Locate the cell with the specified text and output its (X, Y) center coordinate. 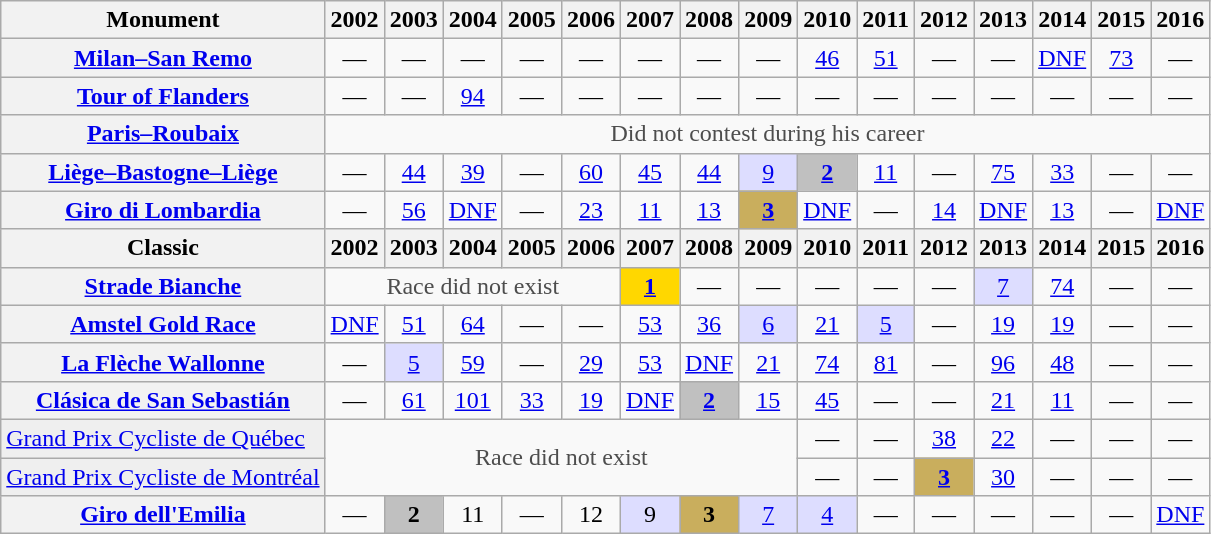
46 (828, 58)
12 (590, 515)
Tour of Flanders (163, 96)
94 (472, 96)
23 (590, 210)
Milan–San Remo (163, 58)
Amstel Gold Race (163, 324)
1 (650, 286)
Grand Prix Cycliste de Québec (163, 438)
101 (472, 400)
Monument (163, 20)
48 (1062, 362)
29 (590, 362)
14 (944, 210)
81 (886, 362)
56 (414, 210)
36 (710, 324)
Strade Bianche (163, 286)
22 (1004, 438)
Giro dell'Emilia (163, 515)
38 (944, 438)
73 (1122, 58)
64 (472, 324)
Did not contest during his career (768, 134)
La Flèche Wallonne (163, 362)
Liège–Bastogne–Liège (163, 172)
Paris–Roubaix (163, 134)
60 (590, 172)
4 (828, 515)
75 (1004, 172)
15 (768, 400)
Giro di Lombardia (163, 210)
59 (472, 362)
30 (1004, 477)
Classic (163, 248)
6 (768, 324)
96 (1004, 362)
Grand Prix Cycliste de Montréal (163, 477)
Clásica de San Sebastián (163, 400)
61 (414, 400)
39 (472, 172)
